Output the [x, y] coordinate of the center of the cell containing the given text.  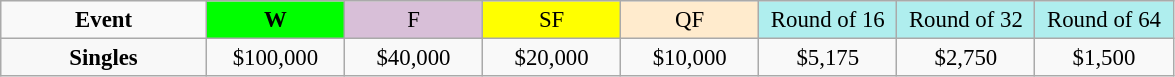
$20,000 [552, 58]
$100,000 [275, 58]
Round of 16 [828, 20]
$5,175 [828, 58]
Round of 64 [1104, 20]
SF [552, 20]
QF [690, 20]
$10,000 [690, 58]
$2,750 [966, 58]
$1,500 [1104, 58]
Singles [104, 58]
F [413, 20]
Round of 32 [966, 20]
$40,000 [413, 58]
W [275, 20]
Event [104, 20]
